Extract the (X, Y) coordinate from the center of the cell holding the provided text.  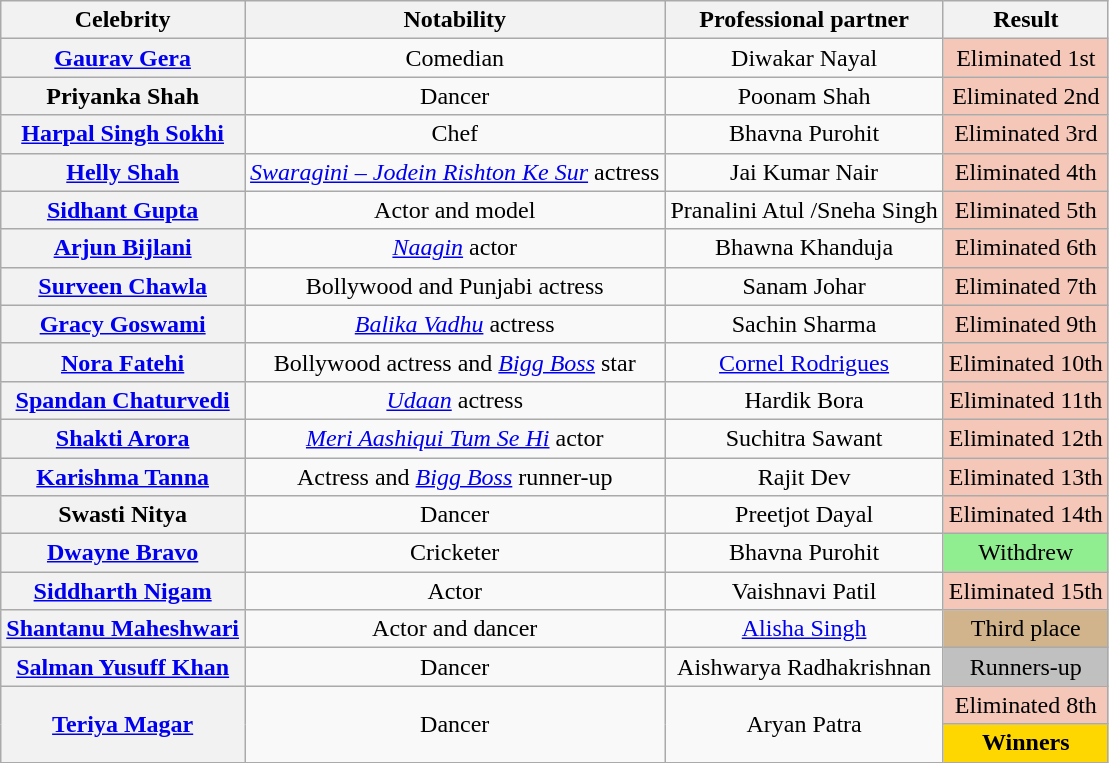
Surveen Chawla (123, 286)
Cricketer (455, 553)
Eliminated 12th (1026, 438)
Karishma Tanna (123, 477)
Eliminated 3rd (1026, 134)
Swasti Nitya (123, 515)
Hardik Bora (804, 400)
Swaragini – Jodein Rishton Ke Sur actress (455, 172)
Bollywood and Punjabi actress (455, 286)
Eliminated 11th (1026, 400)
Eliminated 14th (1026, 515)
Chef (455, 134)
Actor and dancer (455, 629)
Third place (1026, 629)
Actor and model (455, 210)
Alisha Singh (804, 629)
Diwakar Nayal (804, 58)
Celebrity (123, 20)
Balika Vadhu actress (455, 324)
Nora Fatehi (123, 362)
Meri Aashiqui Tum Se Hi actor (455, 438)
Eliminated 4th (1026, 172)
Sachin Sharma (804, 324)
Comedian (455, 58)
Result (1026, 20)
Eliminated 10th (1026, 362)
Withdrew (1026, 553)
Dwayne Bravo (123, 553)
Udaan actress (455, 400)
Professional partner (804, 20)
Pranalini Atul /Sneha Singh (804, 210)
Aishwarya Radhakrishnan (804, 667)
Shantanu Maheshwari (123, 629)
Siddharth Nigam (123, 591)
Jai Kumar Nair (804, 172)
Rajit Dev (804, 477)
Preetjot Dayal (804, 515)
Eliminated 2nd (1026, 96)
Notability (455, 20)
Actress and Bigg Boss runner-up (455, 477)
Poonam Shah (804, 96)
Aryan Patra (804, 724)
Eliminated 6th (1026, 248)
Spandan Chaturvedi (123, 400)
Shakti Arora (123, 438)
Cornel Rodrigues (804, 362)
Gaurav Gera (123, 58)
Sidhant Gupta (123, 210)
Teriya Magar (123, 724)
Actor (455, 591)
Eliminated 5th (1026, 210)
Arjun Bijlani (123, 248)
Eliminated 1st (1026, 58)
Bollywood actress and Bigg Boss star (455, 362)
Gracy Goswami (123, 324)
Winners (1026, 743)
Suchitra Sawant (804, 438)
Helly Shah (123, 172)
Sanam Johar (804, 286)
Eliminated 13th (1026, 477)
Eliminated 15th (1026, 591)
Eliminated 7th (1026, 286)
Priyanka Shah (123, 96)
Harpal Singh Sokhi (123, 134)
Eliminated 9th (1026, 324)
Salman Yusuff Khan (123, 667)
Runners-up (1026, 667)
Bhawna Khanduja (804, 248)
Eliminated 8th (1026, 705)
Vaishnavi Patil (804, 591)
Naagin actor (455, 248)
